Return the (X, Y) coordinate for the center point of the cell that contains the specified text.  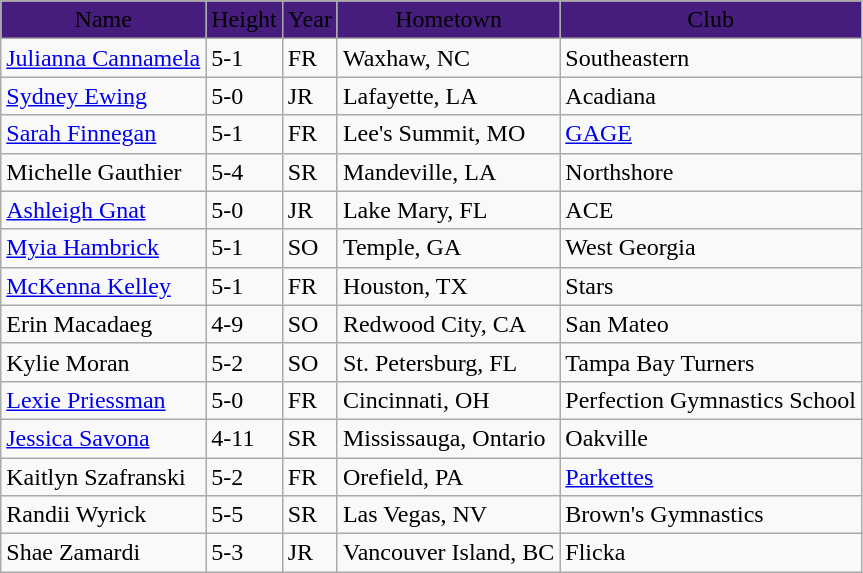
Sydney Ewing (104, 96)
ACE (711, 210)
Name (104, 20)
Height (244, 20)
Orefield, PA (448, 477)
San Mateo (711, 324)
Tampa Bay Turners (711, 362)
Acadiana (711, 96)
Mandeville, LA (448, 172)
Vancouver Island, BC (448, 553)
Michelle Gauthier (104, 172)
Waxhaw, NC (448, 58)
4-9 (244, 324)
Lake Mary, FL (448, 210)
Ashleigh Gnat (104, 210)
GAGE (711, 134)
Perfection Gymnastics School (711, 400)
Sarah Finnegan (104, 134)
Hometown (448, 20)
Las Vegas, NV (448, 515)
Northshore (711, 172)
Club (711, 20)
Houston, TX (448, 286)
Julianna Cannamela (104, 58)
Flicka (711, 553)
Randii Wyrick (104, 515)
Oakville (711, 438)
Lexie Priessman (104, 400)
Lafayette, LA (448, 96)
Year (310, 20)
Temple, GA (448, 248)
Stars (711, 286)
Southeastern (711, 58)
McKenna Kelley (104, 286)
Mississauga, Ontario (448, 438)
Kylie Moran (104, 362)
Parkettes (711, 477)
4-11 (244, 438)
Shae Zamardi (104, 553)
Erin Macadaeg (104, 324)
5-4 (244, 172)
St. Petersburg, FL (448, 362)
Kaitlyn Szafranski (104, 477)
Jessica Savona (104, 438)
Cincinnati, OH (448, 400)
Brown's Gymnastics (711, 515)
Lee's Summit, MO (448, 134)
Redwood City, CA (448, 324)
West Georgia (711, 248)
5-5 (244, 515)
5-3 (244, 553)
Myia Hambrick (104, 248)
